Identify which cell holds the provided text, then report its (x, y) central coordinate. 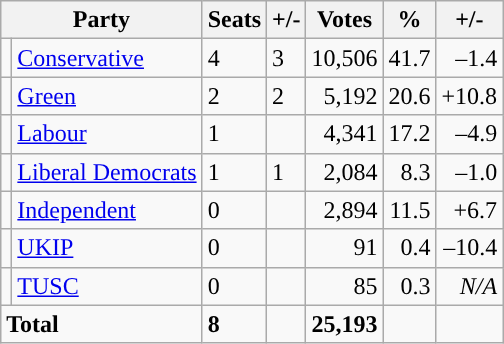
% (410, 20)
2,084 (344, 172)
Votes (344, 20)
8 (234, 324)
8.3 (410, 172)
Conservative (107, 58)
20.6 (410, 96)
4 (234, 58)
Seats (234, 20)
Labour (107, 134)
41.7 (410, 58)
17.2 (410, 134)
N/A (470, 286)
Party (102, 20)
2,894 (344, 210)
–10.4 (470, 248)
3 (286, 58)
85 (344, 286)
0.4 (410, 248)
91 (344, 248)
5,192 (344, 96)
Total (102, 324)
TUSC (107, 286)
10,506 (344, 58)
+10.8 (470, 96)
–1.4 (470, 58)
0.3 (410, 286)
Liberal Democrats (107, 172)
Green (107, 96)
+6.7 (470, 210)
UKIP (107, 248)
11.5 (410, 210)
–1.0 (470, 172)
25,193 (344, 324)
Independent (107, 210)
4,341 (344, 134)
–4.9 (470, 134)
